Return (x, y) of the center of cell containing provided text 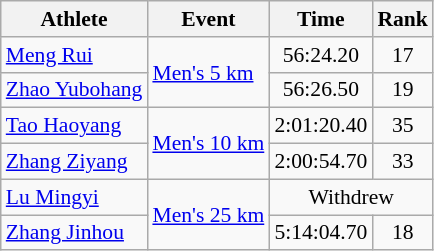
Rank (402, 19)
Time (320, 19)
Men's 25 km (208, 214)
2:00:54.70 (320, 162)
Zhang Jinhou (74, 233)
33 (402, 162)
Meng Rui (74, 55)
18 (402, 233)
Tao Haoyang (74, 126)
56:24.20 (320, 55)
2:01:20.40 (320, 126)
Men's 10 km (208, 144)
Zhao Yubohang (74, 90)
Event (208, 19)
Lu Mingyi (74, 197)
19 (402, 90)
Athlete (74, 19)
Zhang Ziyang (74, 162)
Withdrew (351, 197)
35 (402, 126)
17 (402, 55)
5:14:04.70 (320, 233)
56:26.50 (320, 90)
Men's 5 km (208, 72)
